Return the [X, Y] coordinate for the center point of the cell that contains the specified text.  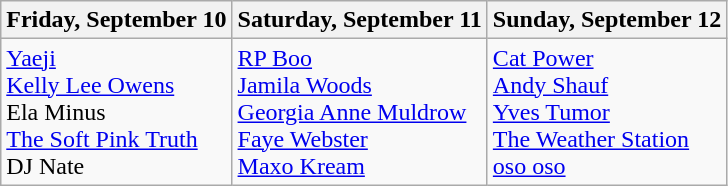
Saturday, September 11 [360, 20]
Friday, September 10 [116, 20]
RP BooJamila WoodsGeorgia Anne MuldrowFaye WebsterMaxo Kream [360, 112]
Sunday, September 12 [606, 20]
YaejiKelly Lee OwensEla MinusThe Soft Pink TruthDJ Nate [116, 112]
Cat PowerAndy ShaufYves TumorThe Weather Stationoso oso [606, 112]
